For the text-containing cell, return its midpoint in [x, y] coordinate format. 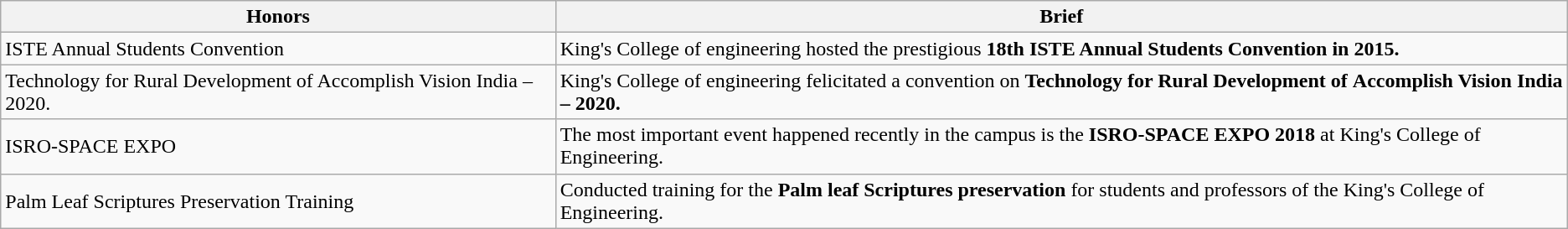
Technology for Rural Development of Accomplish Vision India – 2020. [278, 92]
Palm Leaf Scriptures Preservation Training [278, 201]
King's College of engineering felicitated a convention on Technology for Rural Development of Accomplish Vision India – 2020. [1061, 92]
The most important event happened recently in the campus is the ISRO-SPACE EXPO 2018 at King's College of Engineering. [1061, 146]
ISTE Annual Students Convention [278, 49]
ISRO-SPACE EXPO [278, 146]
Honors [278, 17]
Conducted training for the Palm leaf Scriptures preservation for students and professors of the King's College of Engineering. [1061, 201]
Brief [1061, 17]
King's College of engineering hosted the prestigious 18th ISTE Annual Students Convention in 2015. [1061, 49]
